Output the (X, Y) coordinate of the center of the cell containing the given text.  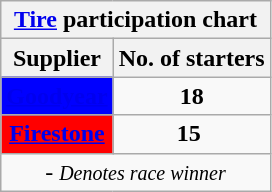
Tire participation chart (136, 20)
18 (192, 96)
No. of starters (192, 58)
Goodyear (57, 96)
Supplier (57, 58)
Firestone (57, 134)
- Denotes race winner (136, 172)
15 (192, 134)
